Return (x, y) of the center of cell containing provided text 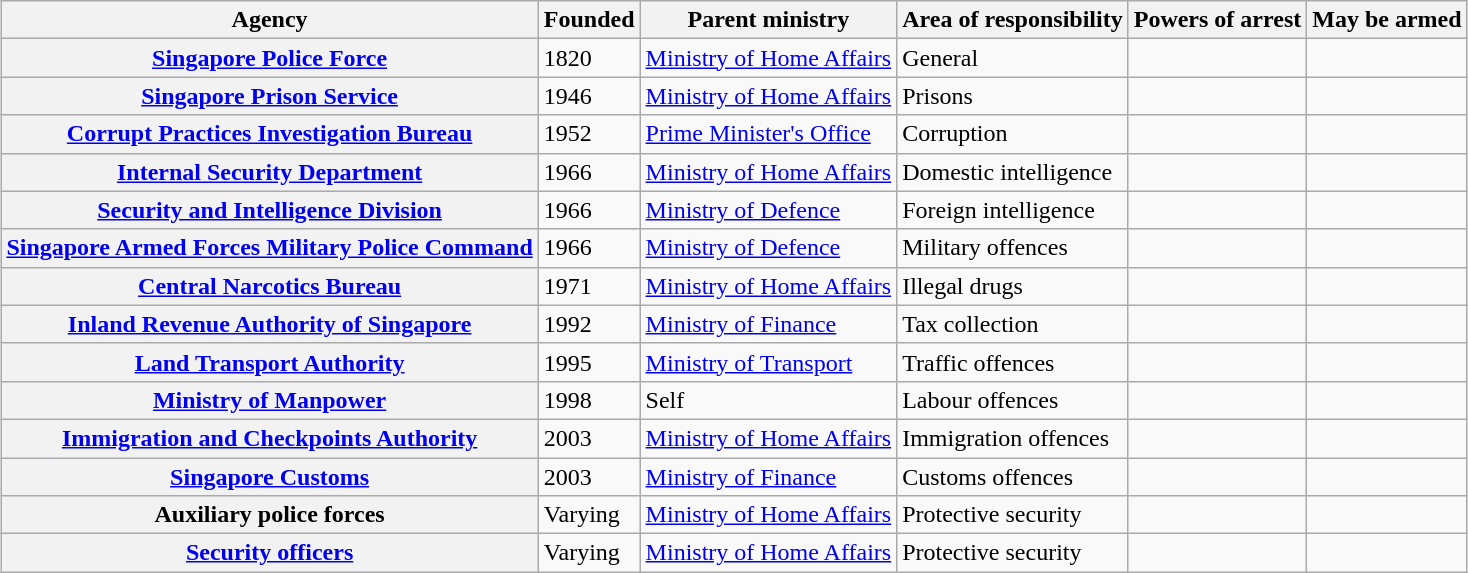
Singapore Armed Forces Military Police Command (270, 248)
Ministry of Transport (768, 362)
1998 (589, 400)
Security officers (270, 553)
Singapore Customs (270, 477)
1971 (589, 286)
1946 (589, 96)
General (1013, 58)
Central Narcotics Bureau (270, 286)
Corruption (1013, 134)
May be armed (1387, 20)
Inland Revenue Authority of Singapore (270, 324)
Security and Intelligence Division (270, 210)
Self (768, 400)
Traffic offences (1013, 362)
1992 (589, 324)
Military offences (1013, 248)
Immigration and Checkpoints Authority (270, 438)
Ministry of Manpower (270, 400)
Auxiliary police forces (270, 515)
Singapore Police Force (270, 58)
Internal Security Department (270, 172)
1995 (589, 362)
1952 (589, 134)
Area of responsibility (1013, 20)
Labour offences (1013, 400)
Foreign intelligence (1013, 210)
Land Transport Authority (270, 362)
Prisons (1013, 96)
Tax collection (1013, 324)
Singapore Prison Service (270, 96)
Founded (589, 20)
Corrupt Practices Investigation Bureau (270, 134)
Immigration offences (1013, 438)
Customs offences (1013, 477)
Domestic intelligence (1013, 172)
Powers of arrest (1218, 20)
Parent ministry (768, 20)
1820 (589, 58)
Prime Minister's Office (768, 134)
Agency (270, 20)
Illegal drugs (1013, 286)
